Search for the cell housing the specified text and yield its (X, Y) center coordinate. 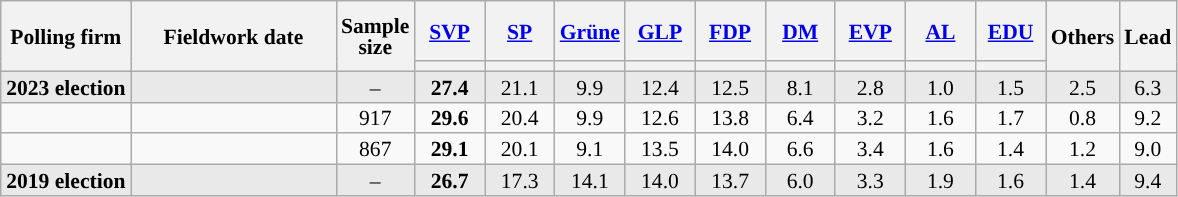
Polling firm (66, 36)
6.4 (800, 118)
SVP (449, 31)
2023 election (66, 86)
6.0 (800, 180)
Lead (1148, 36)
20.1 (520, 150)
9.1 (590, 150)
Fieldwork date (234, 36)
1.9 (940, 180)
12.6 (660, 118)
867 (375, 150)
6.6 (800, 150)
3.2 (870, 118)
9.4 (1148, 180)
1.0 (940, 86)
Samplesize (375, 36)
DM (800, 31)
26.7 (449, 180)
1.7 (1010, 118)
2019 election (66, 180)
2.5 (1083, 86)
GLP (660, 31)
13.7 (730, 180)
13.5 (660, 150)
0.8 (1083, 118)
EVP (870, 31)
6.3 (1148, 86)
29.1 (449, 150)
8.1 (800, 86)
SP (520, 31)
20.4 (520, 118)
9.2 (1148, 118)
12.5 (730, 86)
3.4 (870, 150)
FDP (730, 31)
14.1 (590, 180)
917 (375, 118)
Grüne (590, 31)
3.3 (870, 180)
1.5 (1010, 86)
29.6 (449, 118)
1.2 (1083, 150)
13.8 (730, 118)
2.8 (870, 86)
17.3 (520, 180)
Others (1083, 36)
12.4 (660, 86)
EDU (1010, 31)
9.0 (1148, 150)
AL (940, 31)
27.4 (449, 86)
21.1 (520, 86)
